Find where the given text appears and provide that cell's center as [X, Y] coordinate. 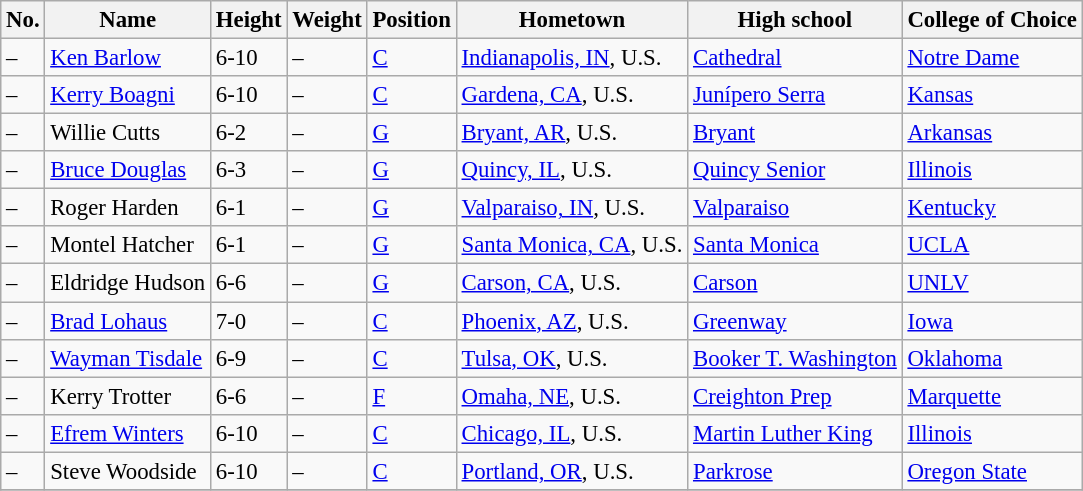
Weight [327, 20]
Carson [795, 283]
Iowa [992, 321]
Steve Woodside [128, 471]
Phoenix, AZ, U.S. [572, 321]
Position [412, 20]
Kansas [992, 95]
Quincy, IL, U.S. [572, 170]
Marquette [992, 396]
Quincy Senior [795, 170]
Montel Hatcher [128, 245]
Greenway [795, 321]
Roger Harden [128, 208]
Arkansas [992, 133]
Parkrose [795, 471]
Booker T. Washington [795, 358]
Bruce Douglas [128, 170]
6-2 [249, 133]
6-9 [249, 358]
Kentucky [992, 208]
Efrem Winters [128, 433]
Hometown [572, 20]
Name [128, 20]
Oklahoma [992, 358]
Tulsa, OK, U.S. [572, 358]
Brad Lohaus [128, 321]
7-0 [249, 321]
Gardena, CA, U.S. [572, 95]
Notre Dame [992, 58]
Valparaiso, IN, U.S. [572, 208]
Santa Monica, CA, U.S. [572, 245]
Martin Luther King [795, 433]
UCLA [992, 245]
Creighton Prep [795, 396]
Ken Barlow [128, 58]
Indianapolis, IN, U.S. [572, 58]
Height [249, 20]
Kerry Boagni [128, 95]
F [412, 396]
Bryant, AR, U.S. [572, 133]
Chicago, IL, U.S. [572, 433]
Portland, OR, U.S. [572, 471]
Wayman Tisdale [128, 358]
College of Choice [992, 20]
No. [23, 20]
Santa Monica [795, 245]
Cathedral [795, 58]
Eldridge Hudson [128, 283]
Valparaiso [795, 208]
Junípero Serra [795, 95]
Carson, CA, U.S. [572, 283]
UNLV [992, 283]
Kerry Trotter [128, 396]
Willie Cutts [128, 133]
6-3 [249, 170]
Omaha, NE, U.S. [572, 396]
Bryant [795, 133]
Oregon State [992, 471]
High school [795, 20]
